For the text-containing cell, return its midpoint in (X, Y) coordinate format. 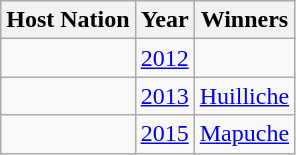
Huilliche (244, 96)
Host Nation (68, 20)
Mapuche (244, 134)
2015 (164, 134)
2013 (164, 96)
2012 (164, 58)
Winners (244, 20)
Year (164, 20)
